Scan for the cell matching the given text and deliver its [X, Y] coordinate at center. 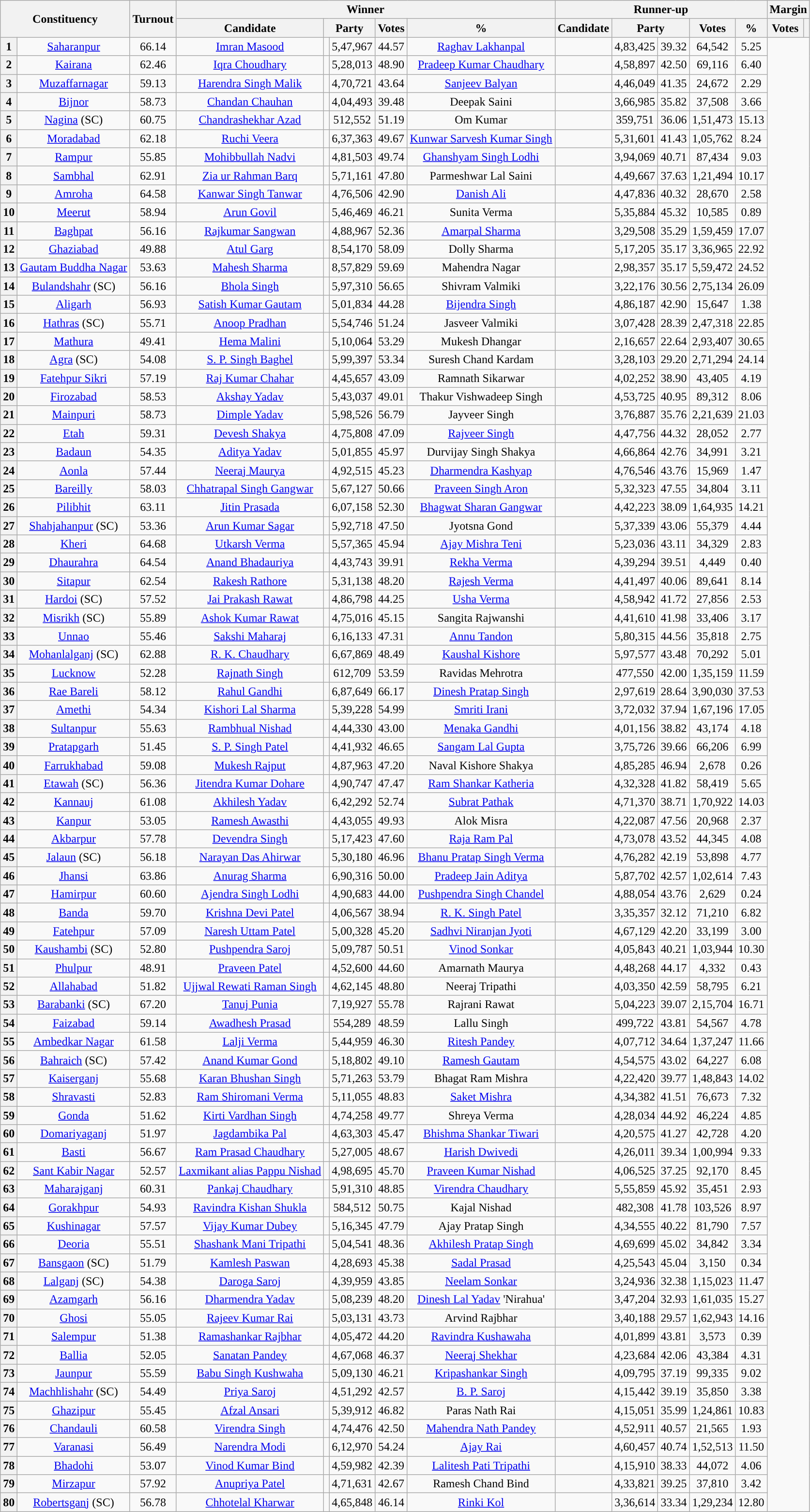
Badaun [74, 452]
5,92,718 [352, 525]
4,46,049 [635, 83]
4,33,821 [635, 1484]
46.37 [391, 1355]
5,99,397 [352, 360]
2,15,704 [713, 1005]
58.53 [153, 397]
53.79 [391, 1078]
4,51,292 [352, 1391]
38.90 [674, 378]
Shahjahanpur (SC) [74, 525]
56.93 [153, 305]
43.06 [674, 525]
4,54,575 [635, 1060]
Virendra Chaudhary [481, 1189]
5,00,328 [352, 931]
8.24 [751, 138]
Ujjwal Rewati Raman Singh [250, 986]
21,565 [713, 1429]
3.38 [751, 1391]
Aonla [74, 470]
53.07 [153, 1466]
5,43,037 [352, 397]
32.38 [674, 1281]
Rajeev Kumar Rai [250, 1318]
38.33 [674, 1466]
4,52,600 [352, 968]
11 [9, 231]
35.99 [674, 1410]
8,57,829 [352, 268]
4,67,129 [635, 931]
29 [9, 563]
72 [9, 1355]
50.00 [391, 876]
7,19,927 [352, 1005]
7.57 [751, 1226]
22 [9, 433]
47.56 [674, 821]
59.13 [153, 83]
4,06,525 [635, 1171]
Azamgarh [74, 1299]
Machhlishahr (SC) [74, 1391]
43.11 [674, 544]
41.82 [674, 783]
Gautam Buddha Nagar [74, 268]
33.34 [674, 1502]
2,678 [713, 765]
45.32 [674, 212]
55.71 [153, 323]
4.08 [751, 839]
5.25 [751, 46]
Lucknow [74, 673]
25 [9, 489]
1,05,762 [713, 138]
56 [9, 1060]
5,71,263 [352, 1078]
41.72 [674, 599]
5,09,787 [352, 949]
0.40 [751, 563]
Akhilesh Yadav [250, 802]
Utkarsh Verma [250, 544]
75 [9, 1410]
Gorakhpur [74, 1207]
11.47 [751, 1281]
3,35,357 [635, 913]
7 [9, 157]
11.59 [751, 673]
Etah [74, 433]
35 [9, 673]
99,335 [713, 1373]
56.67 [153, 1152]
38.71 [674, 802]
2,75,134 [713, 286]
Rinki Kol [481, 1502]
34,804 [713, 489]
3,28,103 [635, 360]
53,898 [713, 857]
4,15,910 [635, 1466]
4,47,836 [635, 194]
38.94 [391, 913]
Mohibbullah Nadvi [250, 157]
41.27 [674, 1134]
41.78 [674, 1207]
34.64 [674, 1041]
1,03,944 [713, 949]
477,550 [635, 673]
51.45 [153, 747]
Vinod Kumar Bind [250, 1466]
41.98 [674, 618]
64.68 [153, 544]
Ghazipur [74, 1410]
51 [9, 968]
56.78 [153, 1502]
Ramnath Sikarwar [481, 378]
47.09 [391, 433]
4,88,967 [352, 231]
44.92 [674, 1115]
76 [9, 1429]
37,810 [713, 1484]
24 [9, 470]
Bijnor [74, 102]
45.02 [674, 1244]
54.34 [153, 710]
4,83,425 [635, 46]
17 [9, 341]
4,26,011 [635, 1152]
Sanatan Pandey [250, 1355]
Awadhesh Prasad [250, 1023]
9.02 [751, 1373]
Fatehpur Sikri [74, 378]
Mainpuri [74, 415]
5,18,802 [352, 1060]
40.71 [674, 157]
50 [9, 949]
4,22,087 [635, 821]
Aligarh [74, 305]
45.70 [391, 1171]
51.79 [153, 1263]
41 [9, 783]
55.89 [153, 618]
54.93 [153, 1207]
5.65 [751, 783]
Anoop Pradhan [250, 323]
35.76 [674, 415]
51.82 [153, 986]
53.34 [391, 360]
55.78 [391, 1005]
4,05,472 [352, 1336]
5,54,746 [352, 323]
42.19 [674, 857]
4,15,051 [635, 1410]
Smriti Irani [481, 710]
3,36,965 [713, 249]
Ajay Rai [481, 1447]
5,97,310 [352, 286]
49.93 [391, 821]
5.01 [751, 655]
4,332 [713, 968]
55.05 [153, 1318]
Priya Saroj [250, 1391]
Kaushambi (SC) [74, 949]
49.77 [391, 1115]
4,85,285 [635, 765]
3,76,887 [635, 415]
1,37,247 [713, 1041]
Sadhvi Niranjan Jyoti [481, 931]
55.85 [153, 157]
Bhishma Shankar Tiwari [481, 1134]
52.83 [153, 1097]
Basti [74, 1152]
92,170 [713, 1171]
Shivram Valmiki [481, 286]
4,28,034 [635, 1115]
46 [9, 876]
Rambhual Nishad [250, 728]
Kunwar Sarvesh Kumar Singh [481, 138]
28,670 [713, 194]
44.00 [391, 894]
Margin [788, 10]
63.86 [153, 876]
54.99 [391, 710]
Ramesh Gautam [481, 1060]
15,969 [713, 470]
23 [9, 452]
4,45,657 [352, 378]
8 [9, 175]
3,573 [713, 1336]
21.03 [751, 415]
58.94 [153, 212]
56.79 [391, 415]
Babu Singh Kushwaha [250, 1373]
5,80,315 [635, 636]
39.32 [674, 46]
32.12 [674, 913]
18 [9, 360]
35,850 [713, 1391]
53.36 [153, 525]
42.39 [391, 1466]
26 [9, 507]
49.67 [391, 138]
5,30,180 [352, 857]
51.62 [153, 1115]
34,991 [713, 452]
4.85 [751, 1115]
5,46,469 [352, 212]
2.37 [751, 821]
28 [9, 544]
44.56 [674, 636]
60 [9, 1134]
65 [9, 1226]
1,70,922 [713, 802]
27,856 [713, 599]
Thakur Vishwadeep Singh [481, 397]
45 [9, 857]
37.63 [674, 175]
Ajay Mishra Teni [481, 544]
4,41,932 [352, 747]
59.69 [391, 268]
17.07 [751, 231]
Naresh Uttam Patel [250, 931]
4,71,631 [352, 1484]
Dhaurahra [74, 563]
2.77 [751, 433]
57.42 [153, 1060]
482,308 [635, 1207]
42 [9, 802]
Pankaj Chaudhary [250, 1189]
47.50 [391, 525]
22.92 [751, 249]
5,28,013 [352, 65]
Iqra Choudhary [250, 65]
63.11 [153, 507]
47.60 [391, 839]
48.90 [391, 65]
38.09 [674, 507]
48.83 [391, 1097]
Jyotsna Gond [481, 525]
3.21 [751, 452]
Runner-up [661, 10]
4,34,382 [635, 1097]
3,90,030 [713, 691]
0.34 [751, 1263]
6.08 [751, 1060]
58,795 [713, 986]
1,51,473 [713, 120]
4,01,156 [635, 728]
36 [9, 691]
Mahendra Nath Pandey [481, 1429]
87,434 [713, 157]
Anupriya Patel [250, 1484]
1,48,843 [713, 1078]
Harish Dwivedi [481, 1152]
40 [9, 765]
4,73,078 [635, 839]
2,71,294 [713, 360]
62.88 [153, 655]
4,49,667 [635, 175]
53.05 [153, 821]
28,052 [713, 433]
1,29,234 [713, 1502]
48.36 [391, 1244]
Narendra Modi [250, 1447]
Arvind Rajbhar [481, 1318]
4,05,843 [635, 949]
Bijendra Singh [481, 305]
2,629 [713, 894]
45.23 [391, 470]
5,39,228 [352, 710]
Hardoi (SC) [74, 599]
44.25 [391, 599]
4.31 [751, 1355]
Saket Mishra [481, 1097]
3 [9, 83]
Neeraj Tripathi [481, 986]
Ram Shiromani Verma [250, 1097]
R. K. Chaudhary [250, 655]
59.14 [153, 1023]
Ram Shankar Katheria [481, 783]
16 [9, 323]
43 [9, 821]
554,289 [352, 1023]
42.00 [674, 673]
359,751 [635, 120]
52 [9, 986]
5,16,345 [352, 1226]
Ghosi [74, 1318]
4,76,506 [352, 194]
Ram Prasad Chaudhary [250, 1152]
1,00,994 [713, 1152]
5,97,577 [635, 655]
40.57 [674, 1429]
2.53 [751, 599]
4.78 [751, 1023]
4.44 [751, 525]
Amroha [74, 194]
2.58 [751, 194]
6,07,158 [352, 507]
64,227 [713, 1060]
Atul Garg [250, 249]
Bareilly [74, 489]
10,585 [713, 212]
41.51 [674, 1097]
58,419 [713, 783]
5,98,526 [352, 415]
Sadal Prasad [481, 1263]
27 [9, 525]
4,75,808 [352, 433]
7.43 [751, 876]
4,52,911 [635, 1429]
Hamirpur [74, 894]
Dharmendra Yadav [250, 1299]
43,384 [713, 1355]
5,04,541 [352, 1244]
43.64 [391, 83]
Allahabad [74, 986]
60.75 [153, 120]
48.91 [153, 968]
5,27,005 [352, 1152]
5,37,339 [635, 525]
Rekha Verma [481, 563]
3,72,032 [635, 710]
5,17,205 [635, 249]
40.95 [674, 397]
Amarnath Maurya [481, 968]
20 [9, 397]
Ajendra Singh Lodhi [250, 894]
Muzaffarnagar [74, 83]
34,842 [713, 1244]
5,04,223 [635, 1005]
Paras Nath Rai [481, 1410]
Dharmendra Kashyap [481, 470]
5,17,423 [352, 839]
1.93 [751, 1429]
Suresh Chand Kardam [481, 360]
Turnout [153, 19]
45.38 [391, 1263]
1,64,935 [713, 507]
51.97 [153, 1134]
56.65 [391, 286]
4,22,420 [635, 1078]
Rae Bareli [74, 691]
4,39,959 [352, 1281]
4,43,055 [352, 821]
47.79 [391, 1226]
45.97 [391, 452]
3,36,614 [635, 1502]
Rajnath Singh [250, 673]
Naval Kishore Shakya [481, 765]
Saharanpur [74, 46]
Bahraich (SC) [74, 1060]
33,199 [713, 931]
64 [9, 1207]
Ghaziabad [74, 249]
Chandauli [74, 1429]
43,174 [713, 728]
Karan Bhushan Singh [250, 1078]
68 [9, 1281]
3.11 [751, 489]
43.52 [674, 839]
8.45 [751, 1171]
1,67,196 [713, 710]
Ramesh Awasthi [250, 821]
Jitin Prasada [250, 507]
Baghpat [74, 231]
8.97 [751, 1207]
Moradabad [74, 138]
5,01,855 [352, 452]
13 [9, 268]
Praveen Patel [250, 968]
4,62,145 [352, 986]
51.38 [153, 1336]
4,01,899 [635, 1336]
59.31 [153, 433]
3,47,204 [635, 1299]
71,210 [713, 913]
50.51 [391, 949]
15,647 [713, 305]
4,69,699 [635, 1244]
Aditya Yadav [250, 452]
Rampur [74, 157]
2,47,318 [713, 323]
4,09,795 [635, 1373]
37.19 [674, 1373]
4,25,543 [635, 1263]
2,98,357 [635, 268]
45.92 [674, 1189]
54,567 [713, 1023]
Pushpendra Singh Chandel [481, 894]
4,59,982 [352, 1466]
45.47 [391, 1134]
6,16,133 [352, 636]
14.02 [751, 1078]
Usha Verma [481, 599]
499,722 [635, 1023]
1,15,023 [713, 1281]
64.58 [153, 194]
Constituency [65, 19]
4.18 [751, 728]
Sitapur [74, 581]
2 [9, 65]
5,67,127 [352, 489]
53.59 [391, 673]
4,43,743 [352, 563]
5,09,130 [352, 1373]
4,449 [713, 563]
Mukesh Dhangar [481, 341]
4,75,016 [352, 618]
Anand Bhadauriya [250, 563]
57.92 [153, 1484]
43.02 [674, 1060]
62.91 [153, 175]
44.28 [391, 305]
Bansgaon (SC) [74, 1263]
Ballia [74, 1355]
42.67 [391, 1484]
4,86,798 [352, 599]
Shashank Mani Tripathi [250, 1244]
62.18 [153, 138]
78 [9, 1466]
47.47 [391, 783]
4,07,712 [635, 1041]
4,98,695 [352, 1171]
57 [9, 1078]
5,55,859 [635, 1189]
79 [9, 1484]
5,59,472 [713, 268]
612,709 [352, 673]
6.99 [751, 747]
Vinod Sonkar [481, 949]
Rajkumar Sangwan [250, 231]
44,072 [713, 1466]
51.19 [391, 120]
Mathura [74, 341]
S. P. Singh Patel [250, 747]
7.32 [751, 1097]
Neeraj Maurya [250, 470]
R. K. Singh Patel [481, 913]
62 [9, 1171]
2.93 [751, 1189]
2.75 [751, 636]
47.20 [391, 765]
Bhanu Pratap Singh Verma [481, 857]
28.39 [674, 323]
5,31,138 [352, 581]
Sakshi Maharaj [250, 636]
Dimple Yadav [250, 415]
50.75 [391, 1207]
46.96 [391, 857]
4,76,546 [635, 470]
3.00 [751, 931]
60.31 [153, 1189]
Bulandshahr (SC) [74, 286]
Arun Kumar Sagar [250, 525]
48.49 [391, 655]
4,34,555 [635, 1226]
Ravidas Mehrotra [481, 673]
10.30 [751, 949]
Durvijay Singh Shakya [481, 452]
46.94 [674, 765]
4,04,493 [352, 102]
2,21,639 [713, 415]
Faizabad [74, 1023]
Chandrashekhar Azad [250, 120]
15.27 [751, 1299]
49.10 [391, 1060]
4,23,684 [635, 1355]
Jhansi [74, 876]
22.64 [674, 341]
5,03,131 [352, 1318]
4.19 [751, 378]
41.35 [674, 83]
1.47 [751, 470]
66.14 [153, 46]
Firozabad [74, 397]
4.77 [751, 857]
55 [9, 1041]
10 [9, 212]
Alok Misra [481, 821]
76,673 [713, 1097]
4,63,303 [352, 1134]
48.59 [391, 1023]
39.07 [674, 1005]
Narayan Das Ahirwar [250, 857]
Sultanpur [74, 728]
37.53 [751, 691]
Ravindra Kishan Shukla [250, 1207]
47 [9, 894]
Dinesh Pratap Singh [481, 691]
63 [9, 1189]
Fatehpur [74, 931]
5,08,239 [352, 1299]
Mahesh Sharma [250, 268]
54.24 [391, 1447]
5,47,967 [352, 46]
Akshay Yadav [250, 397]
39.19 [674, 1391]
Meerut [74, 212]
Bhagat Ram Mishra [481, 1078]
4 [9, 102]
Parmeshwar Lal Saini [481, 175]
Chandan Chauhan [250, 102]
53.29 [391, 341]
B. P. Saroj [481, 1391]
70,292 [713, 655]
3,94,069 [635, 157]
36.06 [674, 120]
Banda [74, 913]
31 [9, 599]
57.44 [153, 470]
4,41,497 [635, 581]
73 [9, 1373]
Farrukhabad [74, 765]
6,90,316 [352, 876]
11.66 [751, 1041]
53.63 [153, 268]
Kishori Lal Sharma [250, 710]
0.24 [751, 894]
56.18 [153, 857]
60.60 [153, 894]
51.24 [391, 323]
Zia ur Rahman Barq [250, 175]
Lalji Verma [250, 1041]
Kairana [74, 65]
39.51 [674, 563]
6,12,970 [352, 1447]
Mohanlalganj (SC) [74, 655]
4,53,725 [635, 397]
1.38 [751, 305]
0.43 [751, 968]
30.65 [751, 341]
S. P. Singh Baghel [250, 360]
43.73 [391, 1318]
4,20,575 [635, 1134]
59.70 [153, 913]
Kripashankar Singh [481, 1373]
Harendra Singh Malik [250, 83]
Mahendra Nagar [481, 268]
4,39,294 [635, 563]
24.52 [751, 268]
8.06 [751, 397]
Arun Govil [250, 212]
Pradeep Kumar Chaudhary [481, 65]
42.20 [674, 931]
Kirti Vardhan Singh [250, 1115]
5,39,912 [352, 1410]
40.21 [674, 949]
33,406 [713, 618]
Devendra Singh [250, 839]
1 [9, 46]
4,48,268 [635, 968]
55.45 [153, 1410]
26.09 [751, 286]
45.04 [674, 1263]
49 [9, 931]
55.51 [153, 1244]
1,52,513 [713, 1447]
56.36 [153, 783]
Deoria [74, 1244]
30 [9, 581]
54.38 [153, 1281]
20,968 [713, 821]
77 [9, 1447]
47.55 [674, 489]
103,526 [713, 1207]
39.66 [674, 747]
40.06 [674, 581]
52.36 [391, 231]
4,88,054 [635, 894]
38.82 [674, 728]
12 [9, 249]
37.25 [674, 1171]
80 [9, 1502]
6,87,649 [352, 691]
Imran Masood [250, 46]
46,224 [713, 1115]
1,24,861 [713, 1410]
Kannauj [74, 802]
Winner [366, 10]
5,44,959 [352, 1041]
10.83 [751, 1410]
35,451 [713, 1189]
15.13 [751, 120]
46.30 [391, 1041]
45.94 [391, 544]
4,81,503 [352, 157]
Rakesh Rathore [250, 581]
Raghav Lakhanpal [481, 46]
89,641 [713, 581]
58.03 [153, 489]
47.31 [391, 636]
8.14 [751, 581]
5,57,365 [352, 544]
Ramesh Chand Bind [481, 1484]
61.08 [153, 802]
39.48 [391, 102]
Lalitesh Pati Tripathi [481, 1466]
4,86,187 [635, 305]
42,728 [713, 1134]
Amethi [74, 710]
21 [9, 415]
Ambedkar Nagar [74, 1041]
Nagina (SC) [74, 120]
14.21 [751, 507]
Robertsganj (SC) [74, 1502]
Bhadohi [74, 1466]
1,61,035 [713, 1299]
40.22 [674, 1226]
Shravasti [74, 1097]
Kushinagar [74, 1226]
Kheri [74, 544]
45.15 [391, 618]
49.88 [153, 249]
4,76,282 [635, 857]
Virendra Singh [250, 1429]
Kanpur [74, 821]
Ravindra Kushawaha [481, 1336]
58.12 [153, 691]
5,23,036 [635, 544]
45.20 [391, 931]
54.49 [153, 1391]
57.57 [153, 1226]
37,508 [713, 102]
59 [9, 1115]
3,150 [713, 1263]
59.08 [153, 765]
Akhilesh Pratap Singh [481, 1244]
29.20 [674, 360]
44,345 [713, 839]
Etawah (SC) [74, 783]
4,65,848 [352, 1502]
Kaiserganj [74, 1078]
Bhagwat Sharan Gangwar [481, 507]
Jitendra Kumar Dohare [250, 783]
2.83 [751, 544]
Ghanshyam Singh Lodhi [481, 157]
35,818 [713, 636]
Dolly Sharma [481, 249]
39.34 [674, 1152]
Subrat Pathak [481, 802]
33 [9, 636]
4,67,068 [352, 1355]
1,59,459 [713, 231]
42.59 [674, 986]
Mukesh Rajput [250, 765]
37 [9, 710]
52.80 [153, 949]
Kajal Nishad [481, 1207]
44.17 [674, 968]
Krishna Devi Patel [250, 913]
1,02,614 [713, 876]
Salempur [74, 1336]
4,06,567 [352, 913]
Varanasi [74, 1447]
512,552 [352, 120]
62.46 [153, 65]
5 [9, 120]
24.14 [751, 360]
52.57 [153, 1171]
67 [9, 1263]
Menaka Gandhi [481, 728]
Jasveer Valmiki [481, 323]
4,74,476 [352, 1429]
Neelam Sonkar [481, 1281]
0.89 [751, 212]
6,67,869 [352, 655]
49.74 [391, 157]
4,60,457 [635, 1447]
Pilibhit [74, 507]
Om Kumar [481, 120]
Jayveer Singh [481, 415]
5,71,161 [352, 175]
70 [9, 1318]
Shreya Verma [481, 1115]
Kaushal Kishore [481, 655]
Satish Kumar Gautam [250, 305]
4,42,223 [635, 507]
Chhatrapal Singh Gangwar [250, 489]
40.74 [674, 1447]
55.46 [153, 636]
16.71 [751, 1005]
43.00 [391, 728]
43.09 [391, 378]
Hathras (SC) [74, 323]
6.82 [751, 913]
4,90,683 [352, 894]
89,312 [713, 397]
3,22,176 [635, 286]
39 [9, 747]
Anurag Sharma [250, 876]
Bhola Singh [250, 286]
5,31,601 [635, 138]
Phulpur [74, 968]
1,62,943 [713, 1318]
52.74 [391, 802]
5,91,310 [352, 1189]
42.06 [674, 1355]
54.35 [153, 452]
32.93 [674, 1299]
1,21,494 [713, 175]
Domariyaganj [74, 1134]
34 [9, 655]
49.01 [391, 397]
3,29,508 [635, 231]
4,41,610 [635, 618]
66 [9, 1244]
Jalaun (SC) [74, 857]
Anand Kumar Gond [250, 1060]
Jaunpur [74, 1373]
0.26 [751, 765]
Kanwar Singh Tanwar [250, 194]
Praveen Singh Aron [481, 489]
4,87,963 [352, 765]
4,28,693 [352, 1263]
24,672 [713, 83]
4,58,942 [635, 599]
Sant Kabir Nagar [74, 1171]
4,02,252 [635, 378]
Devesh Shakya [250, 433]
15 [9, 305]
52.05 [153, 1355]
9.03 [751, 157]
Vijay Kumar Dubey [250, 1226]
46.65 [391, 747]
61 [9, 1152]
39.25 [674, 1484]
4,58,897 [635, 65]
Laxmikant alias Pappu Nishad [250, 1171]
57.09 [153, 931]
Barabanki (SC) [74, 1005]
53 [9, 1005]
55.59 [153, 1373]
64.54 [153, 563]
14.16 [751, 1318]
Agra (SC) [74, 360]
5,01,834 [352, 305]
Rahul Gandhi [250, 691]
6.40 [751, 65]
2,16,657 [635, 341]
50.66 [391, 489]
2,97,619 [635, 691]
Tanuj Punia [250, 1005]
Rajveer Singh [481, 433]
57.19 [153, 378]
81,790 [713, 1226]
14 [9, 286]
4,32,328 [635, 783]
48.67 [391, 1152]
4,44,330 [352, 728]
Jai Prakash Rawat [250, 599]
54.08 [153, 360]
Sangita Rajwanshi [481, 618]
44.60 [391, 968]
Raj Kumar Chahar [250, 378]
3,66,985 [635, 102]
55.63 [153, 728]
12.80 [751, 1502]
49.41 [153, 341]
Gonda [74, 1115]
30.56 [674, 286]
46.14 [391, 1502]
52.28 [153, 673]
3.17 [751, 618]
48.80 [391, 986]
74 [9, 1391]
0.39 [751, 1336]
48.85 [391, 1189]
Kamlesh Paswan [250, 1263]
43.85 [391, 1281]
2,93,407 [713, 341]
3,24,936 [635, 1281]
4,15,442 [635, 1391]
6,42,292 [352, 802]
55.68 [153, 1078]
4,90,747 [352, 783]
Raja Ram Pal [481, 839]
67.20 [153, 1005]
43.48 [674, 655]
17.05 [751, 710]
Pratapgarh [74, 747]
38 [9, 728]
54 [9, 1023]
Amarpal Sharma [481, 231]
64,542 [713, 46]
Rajesh Verma [481, 581]
69 [9, 1299]
61.58 [153, 1041]
Lallu Singh [481, 1023]
Mirzapur [74, 1484]
Danish Ali [481, 194]
71 [9, 1336]
Sambhal [74, 175]
Sanjeev Balyan [481, 83]
48 [9, 913]
4,92,515 [352, 470]
Pushpendra Saroj [250, 949]
Jagdambika Pal [250, 1134]
39.77 [674, 1078]
Maharajganj [74, 1189]
43,405 [713, 378]
6,37,363 [352, 138]
Sunita Verma [481, 212]
3.42 [751, 1484]
14.03 [751, 802]
28.64 [674, 691]
32 [9, 618]
69,116 [713, 65]
Hema Malini [250, 341]
29.57 [674, 1318]
Daroga Saroj [250, 1281]
47.80 [391, 175]
9.33 [751, 1152]
4,74,258 [352, 1115]
11.50 [751, 1447]
22.85 [751, 323]
5,32,323 [635, 489]
66.17 [391, 691]
2.29 [751, 83]
41.43 [674, 138]
3.34 [751, 1244]
Sangam Lal Gupta [481, 747]
60.58 [153, 1429]
584,512 [352, 1207]
19 [9, 378]
Akbarpur [74, 839]
5,10,064 [352, 341]
Ritesh Pandey [481, 1041]
4,66,864 [635, 452]
5,35,884 [635, 212]
Praveen Kumar Nishad [481, 1171]
4,71,370 [635, 802]
35.82 [674, 102]
Ajay Pratap Singh [481, 1226]
Misrikh (SC) [74, 618]
39.91 [391, 563]
58.09 [391, 249]
37.94 [674, 710]
4,03,350 [635, 986]
Unnao [74, 636]
66,206 [713, 747]
58 [9, 1097]
Neeraj Shekhar [481, 1355]
4,70,721 [352, 83]
3.66 [751, 102]
56.49 [153, 1447]
3,40,188 [635, 1318]
Dinesh Lal Yadav 'Nirahua' [481, 1299]
55,379 [713, 525]
57.52 [153, 599]
34,329 [713, 544]
Deepak Saini [481, 102]
44 [9, 839]
52.30 [391, 507]
Ruchi Veera [250, 138]
Pradeep Jain Aditya [481, 876]
Lalganj (SC) [74, 1281]
44.32 [674, 433]
Afzal Ansari [250, 1410]
44.20 [391, 1336]
57.78 [153, 839]
3,07,428 [635, 323]
Rajrani Rawat [481, 1005]
6.21 [751, 986]
46.82 [391, 1410]
10.17 [751, 175]
Annu Tandon [481, 636]
42.76 [674, 452]
4.20 [751, 1134]
5,11,055 [352, 1097]
Ashok Kumar Rawat [250, 618]
35.29 [674, 231]
40.32 [674, 194]
44.57 [391, 46]
4,47,756 [635, 433]
5,87,702 [635, 876]
Chhotelal Kharwar [250, 1502]
Ramashankar Rajbhar [250, 1336]
9 [9, 194]
3,75,726 [635, 747]
1,35,159 [713, 673]
8,54,170 [352, 249]
4.06 [751, 1466]
62.54 [153, 581]
6 [9, 138]
